Provide the (X, Y) coordinate of the cell's center where the given text is located.  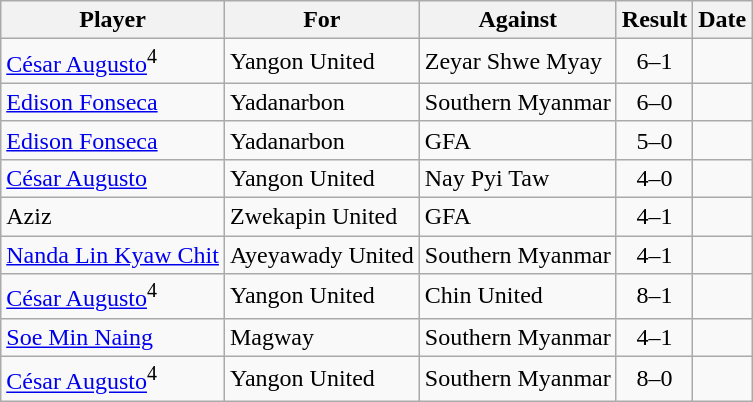
Chin United (518, 296)
Soe Min Naing (113, 337)
8–0 (654, 378)
Player (113, 20)
Nanda Lin Kyaw Chit (113, 255)
César Augusto (113, 178)
Zwekapin United (322, 217)
6–1 (654, 62)
6–0 (654, 102)
8–1 (654, 296)
Magway (322, 337)
Aziz (113, 217)
5–0 (654, 140)
Date (722, 20)
Ayeyawady United (322, 255)
4–0 (654, 178)
Zeyar Shwe Myay (518, 62)
Nay Pyi Taw (518, 178)
Result (654, 20)
Against (518, 20)
For (322, 20)
